From the cell containing the given text, extract its center point as [x, y] coordinate. 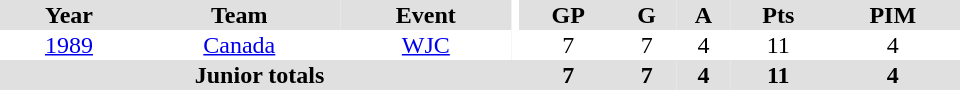
GP [568, 15]
Pts [778, 15]
A [704, 15]
Junior totals [260, 75]
Event [426, 15]
G [646, 15]
1989 [69, 45]
Team [240, 15]
Canada [240, 45]
WJC [426, 45]
Year [69, 15]
PIM [893, 15]
